Detect which cell encompasses the target text, then output its [x, y] center coordinate. 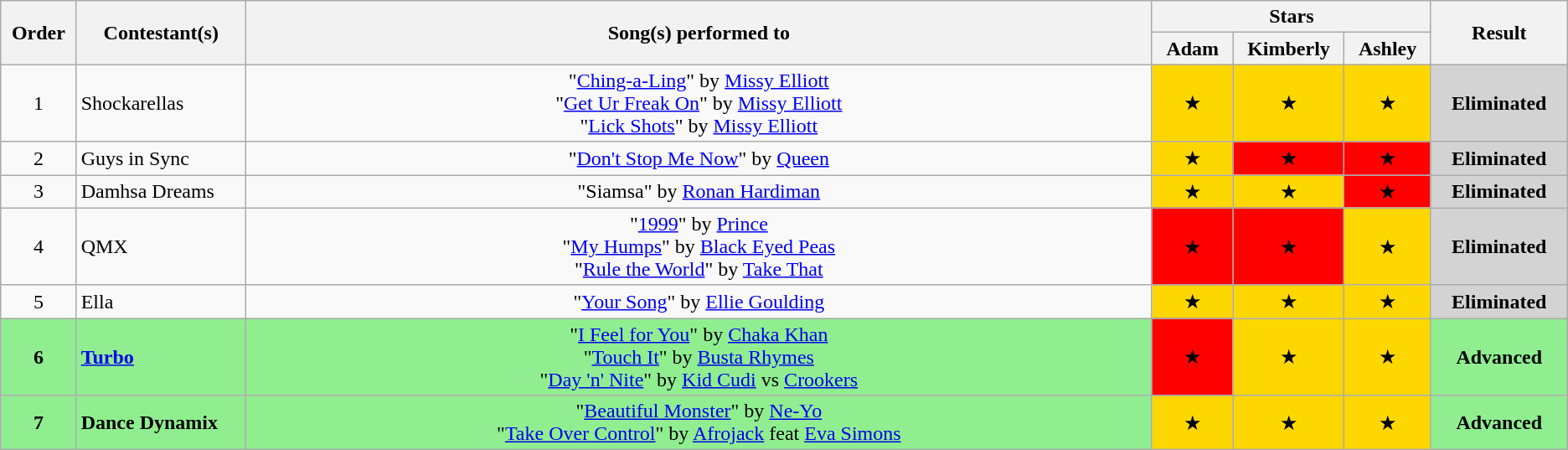
Result [1499, 33]
Guys in Sync [161, 158]
5 [39, 302]
Stars [1292, 17]
"Beautiful Monster" by Ne-Yo "Take Over Control" by Afrojack feat Eva Simons [699, 422]
2 [39, 158]
Damhsa Dreams [161, 191]
Kimberly [1288, 49]
3 [39, 191]
"Ching-a-Ling" by Missy Elliott "Get Ur Freak On" by Missy Elliott "Lick Shots" by Missy Elliott [699, 103]
6 [39, 357]
Song(s) performed to [699, 33]
Ella [161, 302]
"I Feel for You" by Chaka Khan "Touch It" by Busta Rhymes "Day 'n' Nite" by Kid Cudi vs Crookers [699, 357]
"Your Song" by Ellie Goulding [699, 302]
Order [39, 33]
1 [39, 103]
Shockarellas [161, 103]
4 [39, 246]
Contestant(s) [161, 33]
Adam [1193, 49]
QMX [161, 246]
Turbo [161, 357]
7 [39, 422]
"1999" by Prince "My Humps" by Black Eyed Peas "Rule the World" by Take That [699, 246]
Dance Dynamix [161, 422]
"Siamsa" by Ronan Hardiman [699, 191]
"Don't Stop Me Now" by Queen [699, 158]
Ashley [1387, 49]
